Output the [X, Y] coordinate of the center of the cell containing the given text.  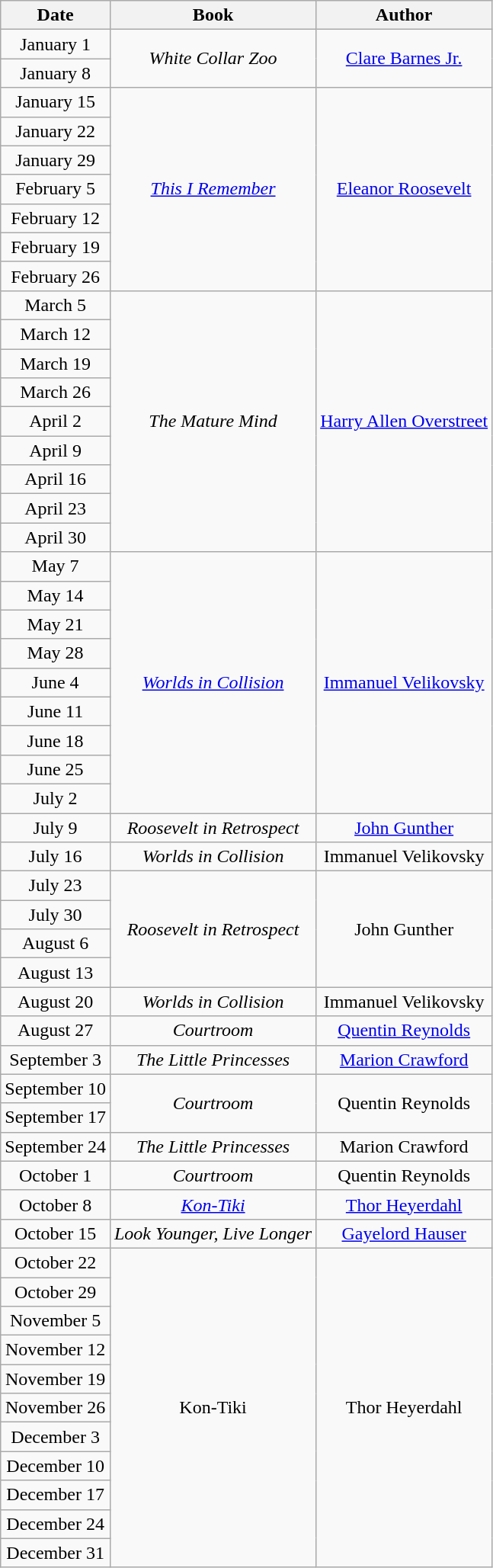
White Collar Zoo [213, 59]
February 5 [56, 189]
January 22 [56, 131]
April 30 [56, 537]
July 30 [56, 915]
May 14 [56, 595]
Look Younger, Live Longer [213, 1233]
April 9 [56, 451]
September 17 [56, 1117]
May 21 [56, 624]
August 27 [56, 1031]
July 23 [56, 886]
December 3 [56, 1437]
January 8 [56, 73]
April 16 [56, 479]
March 5 [56, 305]
June 11 [56, 711]
October 1 [56, 1175]
October 29 [56, 1292]
Gayelord Hauser [404, 1233]
September 10 [56, 1089]
January 15 [56, 102]
Eleanor Roosevelt [404, 189]
July 9 [56, 827]
Harry Allen Overstreet [404, 421]
September 3 [56, 1060]
November 26 [56, 1408]
December 31 [56, 1553]
February 12 [56, 218]
December 24 [56, 1524]
Book [213, 15]
October 8 [56, 1204]
June 25 [56, 769]
January 1 [56, 44]
May 7 [56, 566]
April 2 [56, 422]
November 19 [56, 1379]
May 28 [56, 653]
December 17 [56, 1495]
March 19 [56, 364]
The Mature Mind [213, 421]
October 22 [56, 1262]
April 23 [56, 508]
November 12 [56, 1350]
November 5 [56, 1321]
Date [56, 15]
March 26 [56, 393]
July 16 [56, 857]
February 19 [56, 247]
December 10 [56, 1466]
March 12 [56, 334]
Clare Barnes Jr. [404, 59]
August 6 [56, 944]
January 29 [56, 160]
September 24 [56, 1146]
October 15 [56, 1233]
Author [404, 15]
This I Remember [213, 189]
August 20 [56, 1002]
August 13 [56, 973]
July 2 [56, 798]
June 18 [56, 740]
June 4 [56, 682]
February 26 [56, 276]
